Identify which cell holds the provided text, then report its [X, Y] central coordinate. 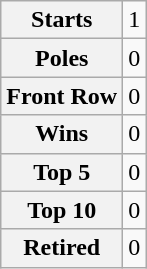
Front Row [62, 96]
Wins [62, 134]
Retired [62, 248]
Poles [62, 58]
Top 10 [62, 210]
1 [134, 20]
Top 5 [62, 172]
Starts [62, 20]
